Identify which cell holds the provided text, then report its [X, Y] central coordinate. 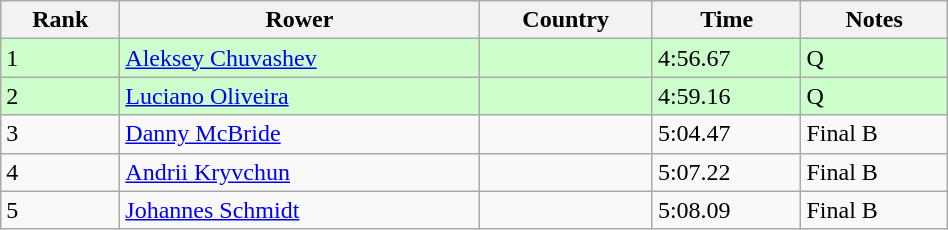
3 [60, 134]
5:07.22 [726, 172]
5:04.47 [726, 134]
Country [566, 20]
5:08.09 [726, 210]
Danny McBride [300, 134]
4:56.67 [726, 58]
Rower [300, 20]
4 [60, 172]
4:59.16 [726, 96]
1 [60, 58]
Rank [60, 20]
Time [726, 20]
2 [60, 96]
Aleksey Chuvashev [300, 58]
5 [60, 210]
Notes [874, 20]
Luciano Oliveira [300, 96]
Andrii Kryvchun [300, 172]
Johannes Schmidt [300, 210]
